Find where the given text appears and provide that cell's center as (x, y) coordinate. 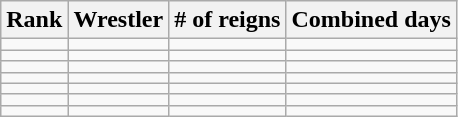
Combined days (371, 20)
Wrestler (118, 20)
# of reigns (228, 20)
Rank (34, 20)
